Identify which cell holds the provided text, then report its (X, Y) central coordinate. 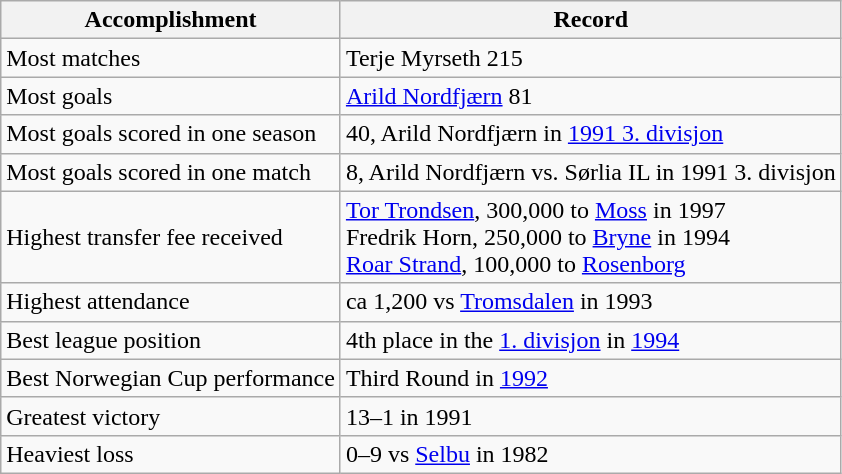
Best Norwegian Cup performance (171, 378)
Most matches (171, 58)
Heaviest loss (171, 454)
Most goals (171, 96)
Accomplishment (171, 20)
Highest attendance (171, 302)
Best league position (171, 340)
8, Arild Nordfjærn vs. Sørlia IL in 1991 3. divisjon (590, 172)
4th place in the 1. divisjon in 1994 (590, 340)
Most goals scored in one match (171, 172)
40, Arild Nordfjærn in 1991 3. divisjon (590, 134)
Most goals scored in one season (171, 134)
Tor Trondsen, 300,000 to Moss in 1997Fredrik Horn, 250,000 to Bryne in 1994Roar Strand, 100,000 to Rosenborg (590, 237)
Terje Myrseth 215 (590, 58)
Third Round in 1992 (590, 378)
Highest transfer fee received (171, 237)
13–1 in 1991 (590, 416)
Greatest victory (171, 416)
Record (590, 20)
0–9 vs Selbu in 1982 (590, 454)
Arild Nordfjærn 81 (590, 96)
ca 1,200 vs Tromsdalen in 1993 (590, 302)
